Extract the [x, y] coordinate from the center of the cell holding the provided text.  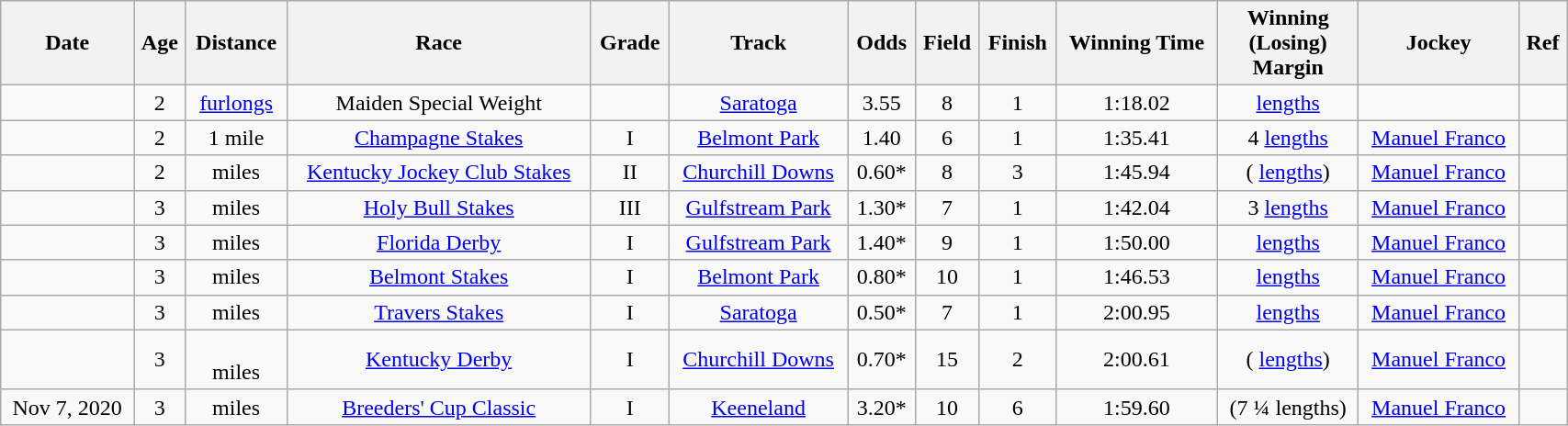
Winning(Losing)Margin [1288, 43]
1:18.02 [1136, 103]
1:59.60 [1136, 407]
Age [160, 43]
Race [439, 43]
1:46.53 [1136, 277]
1.30* [882, 207]
Distance [236, 43]
4 lengths [1288, 138]
Belmont Stakes [439, 277]
Nov 7, 2020 [68, 407]
1:35.41 [1136, 138]
Kentucky Jockey Club Stakes [439, 173]
Grade [630, 43]
III [630, 207]
Florida Derby [439, 242]
Maiden Special Weight [439, 103]
Holy Bull Stakes [439, 207]
0.70* [882, 360]
0.60* [882, 173]
Ref [1542, 43]
Track [759, 43]
3.20* [882, 407]
1.40 [882, 138]
Kentucky Derby [439, 360]
(7 ¼ lengths) [1288, 407]
2:00.95 [1136, 312]
Finish [1018, 43]
3 lengths [1288, 207]
Breeders' Cup Classic [439, 407]
Field [947, 43]
1:45.94 [1136, 173]
0.80* [882, 277]
3.55 [882, 103]
II [630, 173]
Winning Time [1136, 43]
furlongs [236, 103]
Date [68, 43]
1:42.04 [1136, 207]
Keeneland [759, 407]
0.50* [882, 312]
Champagne Stakes [439, 138]
15 [947, 360]
9 [947, 242]
Odds [882, 43]
1:50.00 [1136, 242]
2:00.61 [1136, 360]
1 mile [236, 138]
1.40* [882, 242]
Jockey [1438, 43]
Travers Stakes [439, 312]
